Return the (X, Y) coordinate for the center point of the cell that contains the specified text.  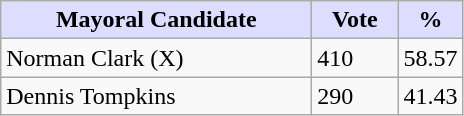
290 (355, 96)
Dennis Tompkins (156, 96)
410 (355, 58)
Mayoral Candidate (156, 20)
Vote (355, 20)
41.43 (430, 96)
% (430, 20)
58.57 (430, 58)
Norman Clark (X) (156, 58)
